Return the (X, Y) coordinate for the center point of the cell that contains the specified text.  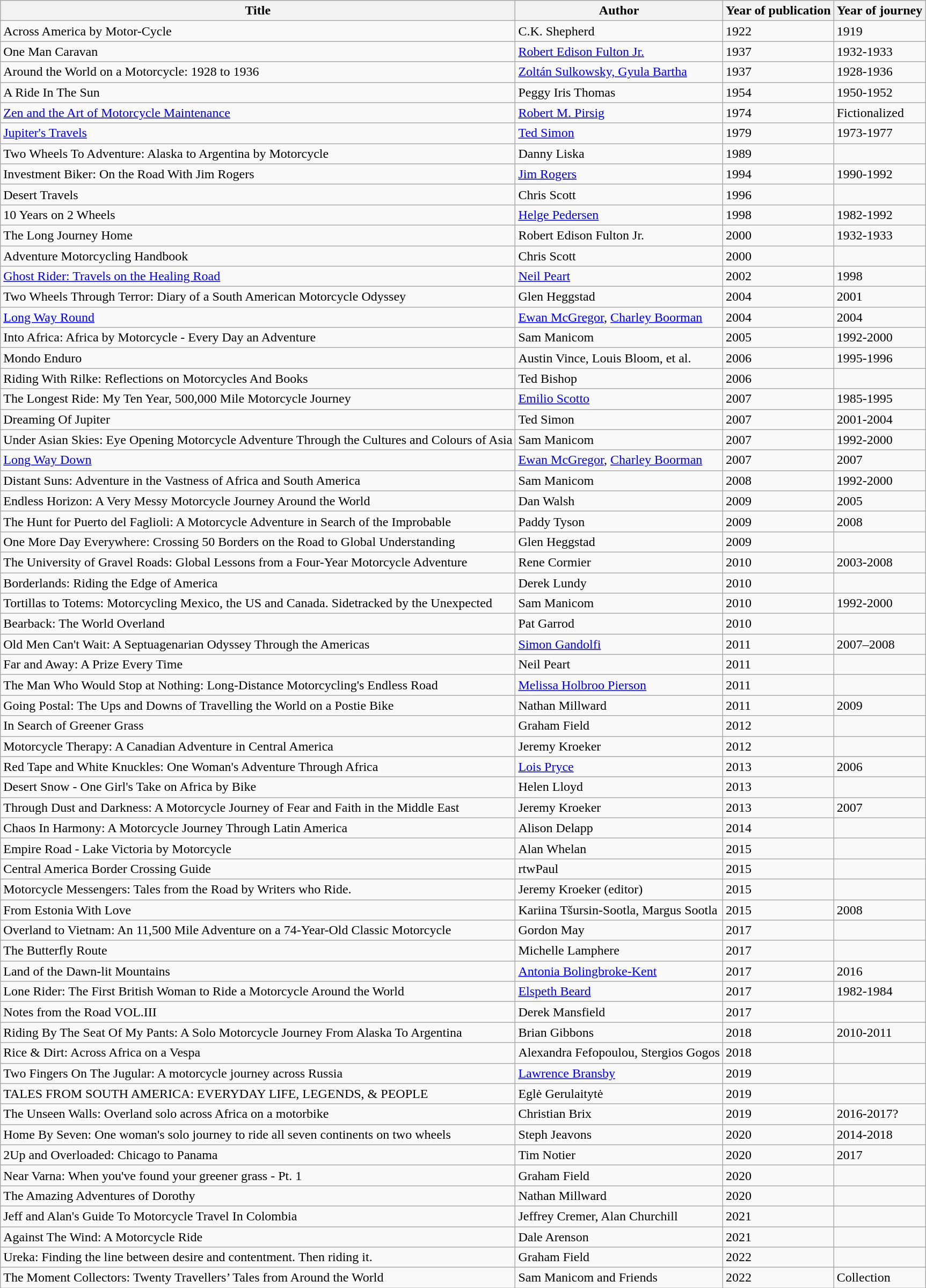
1995-1996 (879, 358)
2002 (778, 276)
Two Wheels To Adventure: Alaska to Argentina by Motorcycle (258, 154)
Desert Travels (258, 194)
Year of publication (778, 11)
Michelle Lamphere (619, 951)
2Up and Overloaded: Chicago to Panama (258, 1155)
2016-2017? (879, 1114)
Red Tape and White Knuckles: One Woman's Adventure Through Africa (258, 767)
Antonia Bolingbroke-Kent (619, 971)
10 Years on 2 Wheels (258, 215)
2014-2018 (879, 1134)
Paddy Tyson (619, 521)
Helge Pedersen (619, 215)
Title (258, 11)
Zoltán Sulkowsky, Gyula Bartha (619, 72)
Tortillas to Totems: Motorcycling Mexico, the US and Canada. Sidetracked by the Unexpected (258, 603)
Near Varna: When you've found your greener grass - Pt. 1 (258, 1175)
2001-2004 (879, 419)
Riding With Rilke: Reflections on Motorcycles And Books (258, 379)
Notes from the Road VOL.III (258, 1012)
2001 (879, 297)
Old Men Can't Wait: A Septuagenarian Odyssey Through the Americas (258, 644)
Long Way Round (258, 317)
Derek Mansfield (619, 1012)
Elspeth Beard (619, 992)
The Hunt for Puerto del Faglioli: A Motorcycle Adventure in Search of the Improbable (258, 521)
Two Fingers On The Jugular: A motorcycle journey across Russia (258, 1073)
Investment Biker: On the Road With Jim Rogers (258, 174)
In Search of Greener Grass (258, 726)
Jeff and Alan's Guide To Motorcycle Travel In Colombia (258, 1216)
Going Postal: The Ups and Downs of Travelling the World on a Postie Bike (258, 705)
Kariina Tšursin-Sootla, Margus Sootla (619, 910)
1985-1995 (879, 399)
1989 (778, 154)
Pat Garrod (619, 624)
1982-1992 (879, 215)
Austin Vince, Louis Bloom, et al. (619, 358)
2014 (778, 828)
Riding By The Seat Of My Pants: A Solo Motorcycle Journey From Alaska To Argentina (258, 1032)
Alexandra Fefopoulou, Stergios Gogos (619, 1053)
Jeremy Kroeker (editor) (619, 889)
1979 (778, 133)
Brian Gibbons (619, 1032)
TALES FROM SOUTH AMERICA: EVERYDAY LIFE, LEGENDS, & PEOPLE (258, 1094)
Simon Gandolfi (619, 644)
Under Asian Skies: Eye Opening Motorcycle Adventure Through the Cultures and Colours of Asia (258, 440)
Jupiter's Travels (258, 133)
Eglė Gerulaitytė (619, 1094)
One Man Caravan (258, 52)
Helen Lloyd (619, 787)
Ureka: Finding the line between desire and contentment. Then riding it. (258, 1257)
Tim Notier (619, 1155)
Sam Manicom and Friends (619, 1278)
1973-1977 (879, 133)
Into Africa: Africa by Motorcycle - Every Day an Adventure (258, 338)
From Estonia With Love (258, 910)
Land of the Dawn-lit Mountains (258, 971)
Lois Pryce (619, 767)
Derek Lundy (619, 583)
One More Day Everywhere: Crossing 50 Borders on the Road to Global Understanding (258, 542)
Alison Delapp (619, 828)
Alan Whelan (619, 848)
Against The Wind: A Motorcycle Ride (258, 1236)
Home By Seven: One woman's solo journey to ride all seven continents on two wheels (258, 1134)
Adventure Motorcycling Handbook (258, 256)
Rice & Dirt: Across Africa on a Vespa (258, 1053)
Year of journey (879, 11)
The Man Who Would Stop at Nothing: Long-Distance Motorcycling's Endless Road (258, 685)
Around the World on a Motorcycle: 1928 to 1936 (258, 72)
Two Wheels Through Terror: Diary of a South American Motorcycle Odyssey (258, 297)
Motorcycle Therapy: A Canadian Adventure in Central America (258, 746)
1919 (879, 31)
2016 (879, 971)
The Butterfly Route (258, 951)
Bearback: The World Overland (258, 624)
C.K. Shepherd (619, 31)
Distant Suns: Adventure in the Vastness of Africa and South America (258, 481)
Robert M. Pirsig (619, 113)
Lone Rider: The First British Woman to Ride a Motorcycle Around the World (258, 992)
The Unseen Walls: Overland solo across Africa on a motorbike (258, 1114)
rtwPaul (619, 869)
Dale Arenson (619, 1236)
2003-2008 (879, 562)
Borderlands: Riding the Edge of America (258, 583)
Central America Border Crossing Guide (258, 869)
1994 (778, 174)
Christian Brix (619, 1114)
2007–2008 (879, 644)
The Amazing Adventures of Dorothy (258, 1196)
Collection (879, 1278)
Ted Bishop (619, 379)
Endless Horizon: A Very Messy Motorcycle Journey Around the World (258, 501)
Melissa Holbroo Pierson (619, 685)
1982-1984 (879, 992)
Jim Rogers (619, 174)
1950-1952 (879, 92)
A Ride In The Sun (258, 92)
Author (619, 11)
Emilio Scotto (619, 399)
Desert Snow - One Girl's Take on Africa by Bike (258, 787)
Empire Road - Lake Victoria by Motorcycle (258, 848)
Long Way Down (258, 460)
1974 (778, 113)
1990-1992 (879, 174)
The Long Journey Home (258, 235)
Dreaming Of Jupiter (258, 419)
The Moment Collectors: Twenty Travellers’ Tales from Around the World (258, 1278)
Ghost Rider: Travels on the Healing Road (258, 276)
Far and Away: A Prize Every Time (258, 665)
Jeffrey Cremer, Alan Churchill (619, 1216)
1922 (778, 31)
Danny Liska (619, 154)
Rene Cormier (619, 562)
Chaos In Harmony: A Motorcycle Journey Through Latin America (258, 828)
The University of Gravel Roads: Global Lessons from a Four-Year Motorcycle Adventure (258, 562)
Motorcycle Messengers: Tales from the Road by Writers who Ride. (258, 889)
Gordon May (619, 930)
Overland to Vietnam: An 11,500 Mile Adventure on a 74-Year-Old Classic Motorcycle (258, 930)
Peggy Iris Thomas (619, 92)
Through Dust and Darkness: A Motorcycle Journey of Fear and Faith in the Middle East (258, 807)
Fictionalized (879, 113)
1954 (778, 92)
Across America by Motor-Cycle (258, 31)
1996 (778, 194)
1928-1936 (879, 72)
The Longest Ride: My Ten Year, 500,000 Mile Motorcycle Journey (258, 399)
Lawrence Bransby (619, 1073)
Zen and the Art of Motorcycle Maintenance (258, 113)
Dan Walsh (619, 501)
Mondo Enduro (258, 358)
Steph Jeavons (619, 1134)
2010-2011 (879, 1032)
